Extract the (X, Y) coordinate from the center of the cell holding the provided text.  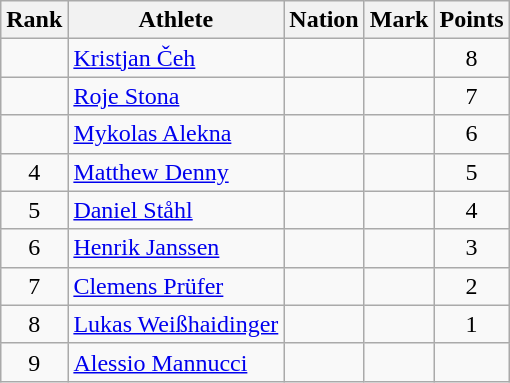
3 (472, 248)
Daniel Ståhl (176, 210)
Mykolas Alekna (176, 134)
Matthew Denny (176, 172)
1 (472, 324)
Clemens Prüfer (176, 286)
2 (472, 286)
Mark (399, 20)
Kristjan Čeh (176, 58)
Nation (324, 20)
Roje Stona (176, 96)
9 (34, 362)
Rank (34, 20)
Points (472, 20)
Athlete (176, 20)
Henrik Janssen (176, 248)
Alessio Mannucci (176, 362)
Lukas Weißhaidinger (176, 324)
